Scan for the cell matching the given text and deliver its [x, y] coordinate at center. 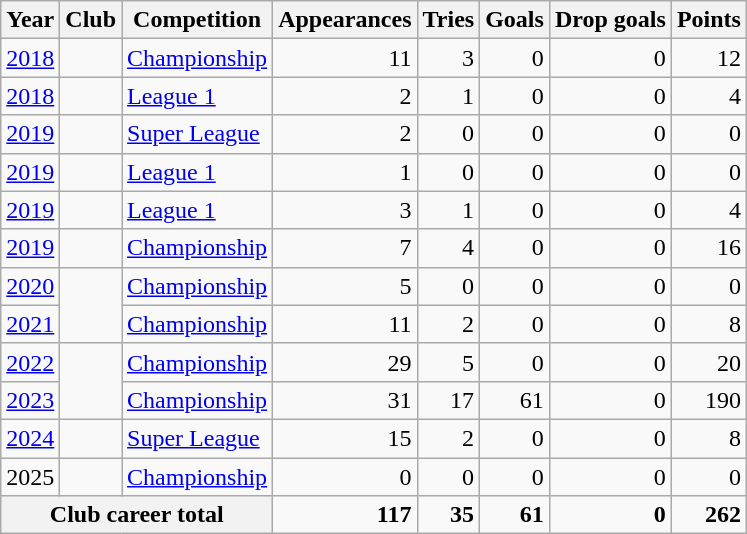
2020 [30, 286]
Appearances [345, 20]
20 [708, 362]
Year [30, 20]
Tries [448, 20]
Club career total [137, 515]
2025 [30, 477]
12 [708, 58]
Points [708, 20]
Drop goals [610, 20]
2023 [30, 400]
Goals [515, 20]
Competition [198, 20]
2021 [30, 324]
7 [345, 248]
31 [345, 400]
16 [708, 248]
262 [708, 515]
Club [91, 20]
190 [708, 400]
35 [448, 515]
15 [345, 438]
117 [345, 515]
2022 [30, 362]
2024 [30, 438]
17 [448, 400]
29 [345, 362]
